Return the [X, Y] coordinate for the center point of the cell that contains the specified text.  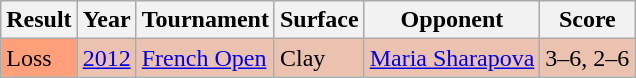
Maria Sharapova [452, 58]
3–6, 2–6 [588, 58]
Year [106, 20]
Opponent [452, 20]
Surface [319, 20]
Tournament [205, 20]
Loss [39, 58]
2012 [106, 58]
Clay [319, 58]
Result [39, 20]
French Open [205, 58]
Score [588, 20]
